Return the [x, y] coordinate for the center point of the cell that contains the specified text.  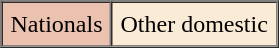
Other domestic [194, 24]
Nationals [57, 24]
